Search for the cell housing the specified text and yield its (x, y) center coordinate. 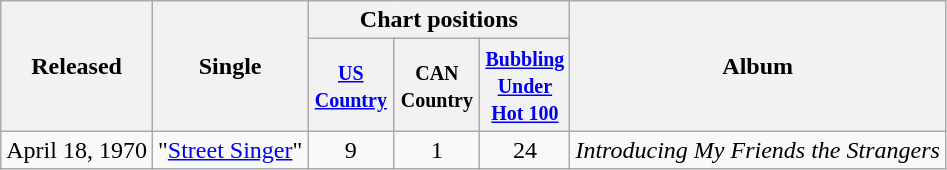
Chart positions (439, 20)
"Street Singer" (230, 150)
Album (758, 66)
24 (525, 150)
CAN Country (437, 85)
Introducing My Friends the Strangers (758, 150)
Single (230, 66)
Bubbling Under Hot 100 (525, 85)
April 18, 1970 (77, 150)
9 (351, 150)
1 (437, 150)
Released (77, 66)
US Country (351, 85)
